Detect which cell encompasses the target text, then output its [X, Y] center coordinate. 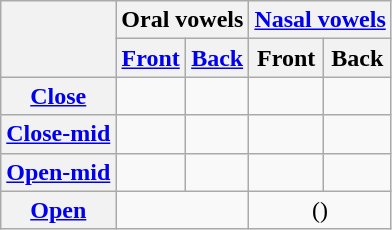
Nasal vowels [320, 20]
Close [58, 96]
Close-mid [58, 134]
Open-mid [58, 172]
() [320, 210]
Oral vowels [182, 20]
Open [58, 210]
